Return (X, Y) of the center of cell containing provided text 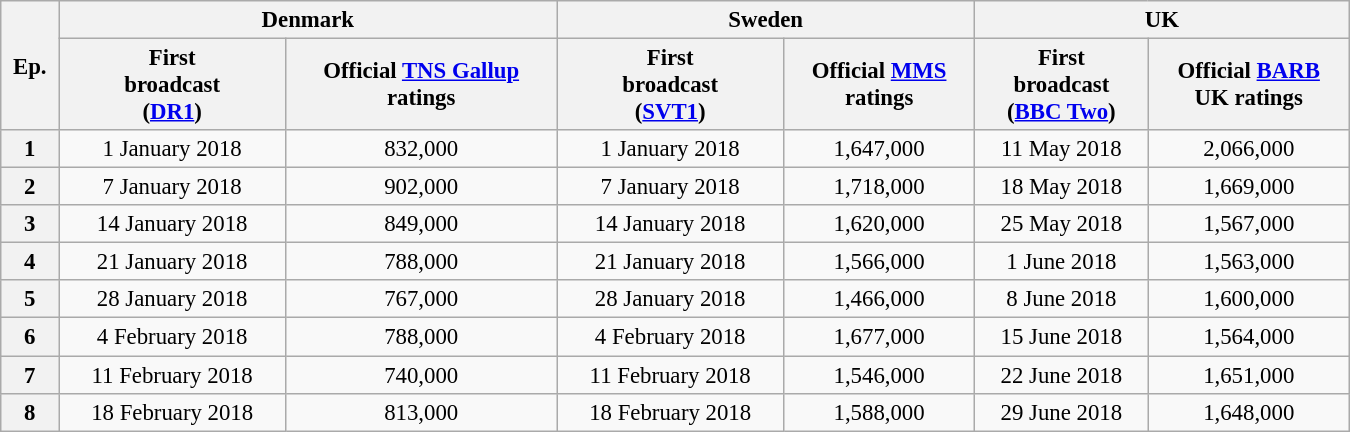
1 (30, 149)
1 June 2018 (1062, 262)
832,000 (422, 149)
Firstbroadcast(SVT1) (670, 85)
767,000 (422, 299)
1,588,000 (880, 412)
1,563,000 (1248, 262)
2,066,000 (1248, 149)
4 (30, 262)
Denmark (308, 20)
1,651,000 (1248, 375)
1,648,000 (1248, 412)
813,000 (422, 412)
1,566,000 (880, 262)
15 June 2018 (1062, 337)
25 May 2018 (1062, 224)
902,000 (422, 187)
29 June 2018 (1062, 412)
UK (1162, 20)
Firstbroadcast(DR1) (172, 85)
1,546,000 (880, 375)
1,600,000 (1248, 299)
849,000 (422, 224)
Sweden (766, 20)
1,647,000 (880, 149)
5 (30, 299)
22 June 2018 (1062, 375)
11 May 2018 (1062, 149)
1,718,000 (880, 187)
8 June 2018 (1062, 299)
1,564,000 (1248, 337)
7 (30, 375)
1,466,000 (880, 299)
1,567,000 (1248, 224)
1,677,000 (880, 337)
6 (30, 337)
Official BARB UK ratings (1248, 85)
2 (30, 187)
3 (30, 224)
1,669,000 (1248, 187)
18 May 2018 (1062, 187)
Firstbroadcast(BBC Two) (1062, 85)
740,000 (422, 375)
8 (30, 412)
1,620,000 (880, 224)
Ep. (30, 66)
Official MMS ratings (880, 85)
Official TNS Gallupratings (422, 85)
